Extract the [x, y] coordinate from the center of the cell holding the provided text.  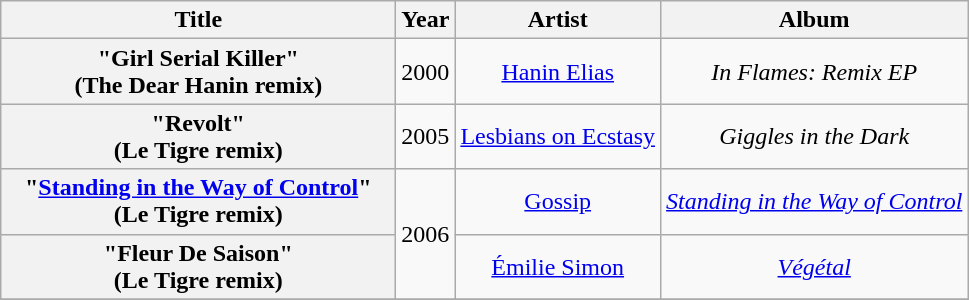
Hanin Elias [558, 72]
Title [198, 20]
Artist [558, 20]
Year [426, 20]
Végétal [814, 266]
Gossip [558, 202]
"Revolt"(Le Tigre remix) [198, 136]
2005 [426, 136]
Émilie Simon [558, 266]
"Standing in the Way of Control"(Le Tigre remix) [198, 202]
Album [814, 20]
2000 [426, 72]
2006 [426, 234]
"Girl Serial Killer"(The Dear Hanin remix) [198, 72]
In Flames: Remix EP [814, 72]
"Fleur De Saison"(Le Tigre remix) [198, 266]
Standing in the Way of Control [814, 202]
Giggles in the Dark [814, 136]
Lesbians on Ecstasy [558, 136]
